Scan for the cell matching the given text and deliver its [x, y] coordinate at center. 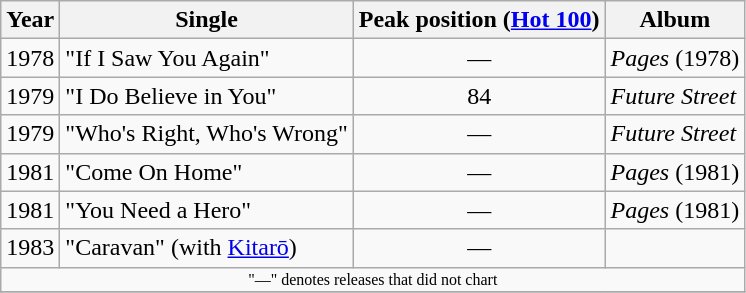
Pages (1978) [675, 58]
"If I Saw You Again" [206, 58]
Single [206, 20]
84 [479, 96]
1978 [30, 58]
"I Do Believe in You" [206, 96]
Album [675, 20]
Peak position (Hot 100) [479, 20]
"—" denotes releases that did not chart [373, 279]
"You Need a Hero" [206, 210]
"Who's Right, Who's Wrong" [206, 134]
Year [30, 20]
"Caravan" (with Kitarō) [206, 248]
1983 [30, 248]
"Come On Home" [206, 172]
